Return [X, Y] of the center of cell containing provided text 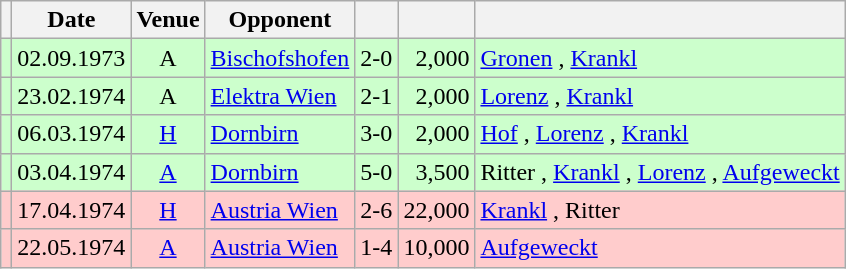
23.02.1974 [72, 96]
06.03.1974 [72, 134]
5-0 [376, 172]
22,000 [436, 210]
Hof , Lorenz , Krankl [660, 134]
Elektra Wien [280, 96]
3-0 [376, 134]
2-1 [376, 96]
Aufgeweckt [660, 248]
Venue [168, 20]
10,000 [436, 248]
22.05.1974 [72, 248]
Date [72, 20]
02.09.1973 [72, 58]
Bischofshofen [280, 58]
3,500 [436, 172]
2-6 [376, 210]
Lorenz , Krankl [660, 96]
Krankl , Ritter [660, 210]
1-4 [376, 248]
17.04.1974 [72, 210]
Opponent [280, 20]
Ritter , Krankl , Lorenz , Aufgeweckt [660, 172]
2-0 [376, 58]
Gronen , Krankl [660, 58]
03.04.1974 [72, 172]
